Output the [x, y] coordinate of the center of the cell containing the given text.  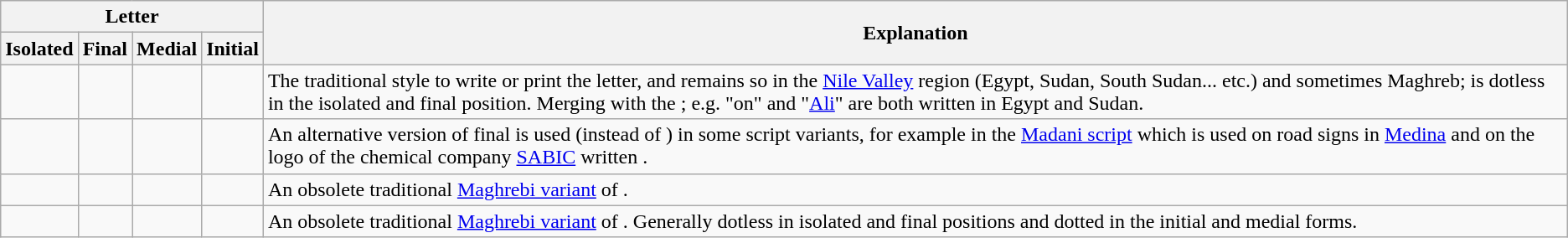
Final [105, 49]
Medial [168, 49]
An obsolete traditional Maghrebi variant of . [915, 189]
Letter [132, 17]
Isolated [39, 49]
Initial [233, 49]
An obsolete traditional Maghrebi variant of . Generally dotless in isolated and final positions and dotted in the initial and medial forms. [915, 221]
Explanation [915, 33]
